Locate the cell with the specified text and output its (x, y) center coordinate. 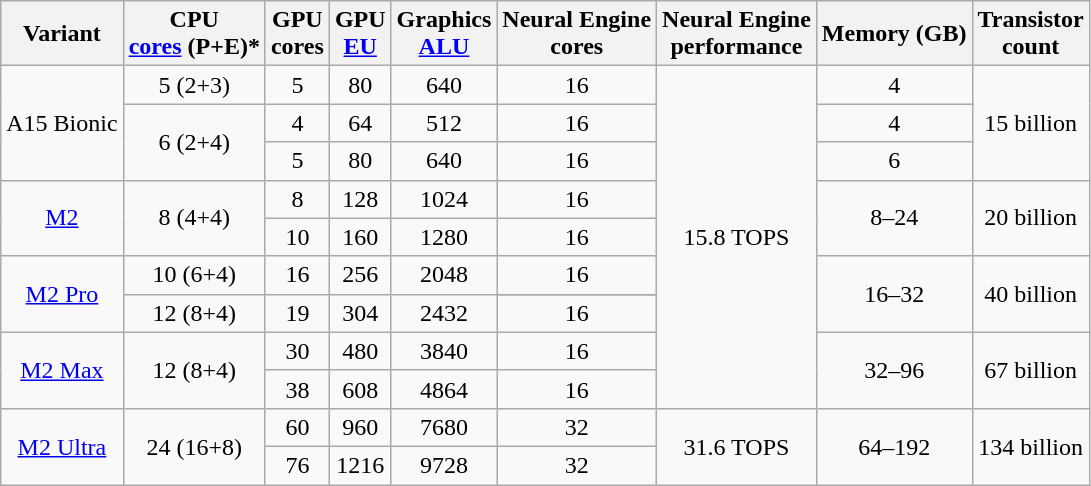
8–24 (894, 218)
6 (2+4) (194, 142)
19 (297, 313)
10 (297, 237)
M2 Pro (62, 294)
60 (297, 427)
6 (894, 161)
1280 (444, 237)
4864 (444, 389)
A15 Bionic (62, 123)
10 (6+4) (194, 275)
64–192 (894, 446)
256 (360, 275)
512 (444, 123)
9728 (444, 465)
30 (297, 351)
M2 (62, 218)
128 (360, 199)
GraphicsALU (444, 34)
480 (360, 351)
8 (297, 199)
CPUcores (P+E)* (194, 34)
24 (16+8) (194, 446)
608 (360, 389)
20 billion (1030, 218)
3840 (444, 351)
15.8 TOPS (737, 238)
15 billion (1030, 123)
64 (360, 123)
GPUcores (297, 34)
1216 (360, 465)
5 (2+3) (194, 85)
160 (360, 237)
304 (360, 313)
16–32 (894, 294)
7680 (444, 427)
Neural Enginecores (577, 34)
Memory (GB) (894, 34)
2432 (444, 313)
2048 (444, 275)
76 (297, 465)
38 (297, 389)
134 billion (1030, 446)
960 (360, 427)
8 (4+4) (194, 218)
Variant (62, 34)
M2 Ultra (62, 446)
32–96 (894, 370)
M2 Max (62, 370)
Transistorcount (1030, 34)
GPUEU (360, 34)
40 billion (1030, 294)
1024 (444, 199)
67 billion (1030, 370)
Neural Engineperformance (737, 34)
31.6 TOPS (737, 446)
